Extract the [X, Y] coordinate from the center of the cell holding the provided text.  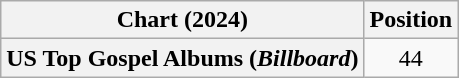
Chart (2024) [182, 20]
US Top Gospel Albums (Billboard) [182, 58]
Position [411, 20]
44 [411, 58]
